Capture the cell that displays the provided text and extract its [x, y] central coordinate. 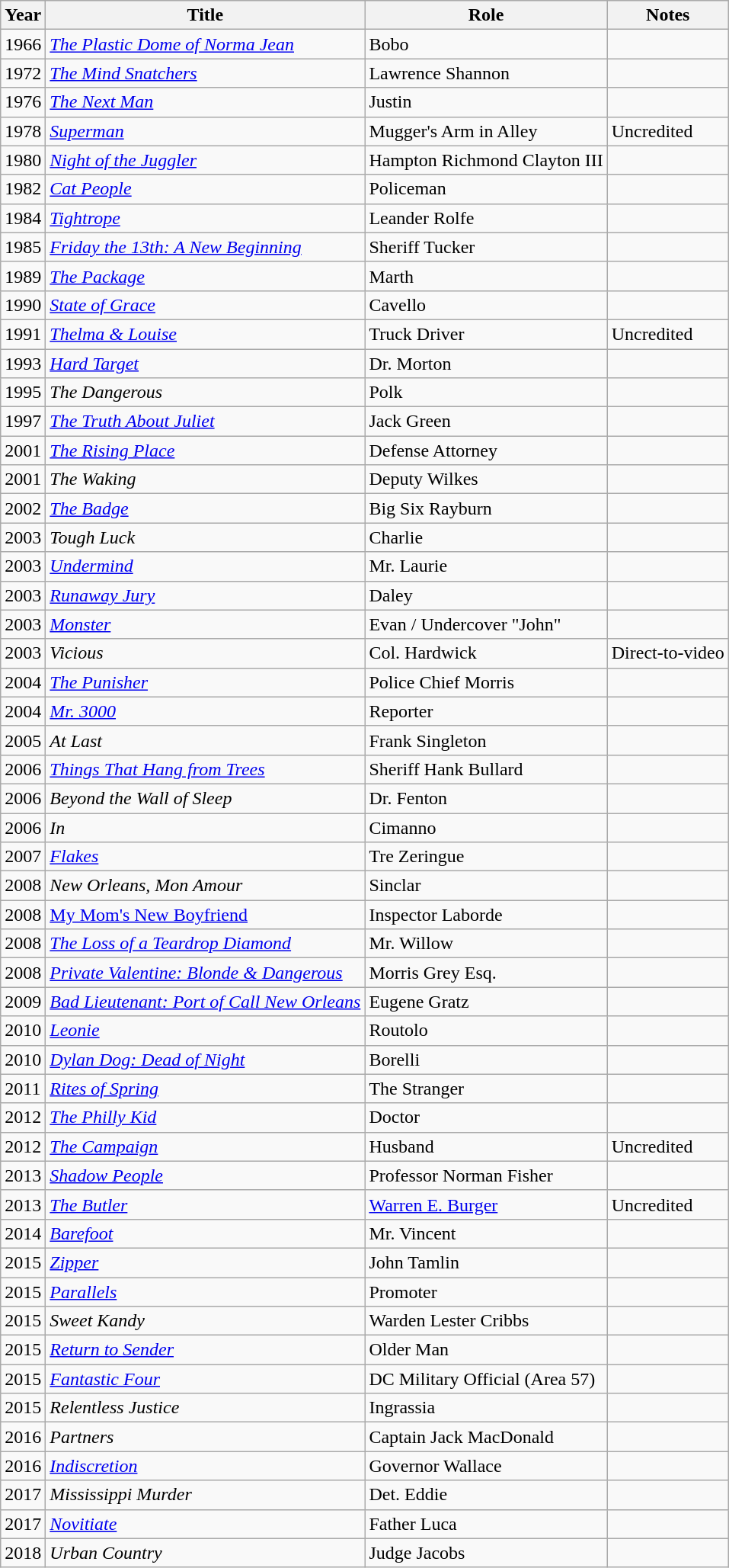
Tre Zeringue [486, 857]
1991 [23, 334]
Shadow People [206, 1175]
Truck Driver [486, 334]
Reporter [486, 711]
2005 [23, 740]
Big Six Rayburn [486, 508]
The Philly Kid [206, 1117]
Father Luca [486, 1524]
Jack Green [486, 422]
Notes [667, 15]
Hampton Richmond Clayton III [486, 160]
Flakes [206, 857]
The Plastic Dome of Norma Jean [206, 44]
The Campaign [206, 1146]
New Orleans, Mon Amour [206, 886]
Evan / Undercover "John" [486, 624]
Judge Jacobs [486, 1553]
Fantastic Four [206, 1379]
Lawrence Shannon [486, 73]
Professor Norman Fisher [486, 1175]
Warden Lester Cribbs [486, 1321]
The Next Man [206, 102]
Friday the 13th: A New Beginning [206, 247]
Marth [486, 276]
Bobo [486, 44]
1989 [23, 276]
1990 [23, 305]
Justin [486, 102]
1997 [23, 422]
Partners [206, 1437]
Charlie [486, 537]
Mississippi Murder [206, 1495]
1978 [23, 131]
Mugger's Arm in Alley [486, 131]
Runaway Jury [206, 595]
My Mom's New Boyfriend [206, 915]
The Waking [206, 479]
The Butler [206, 1204]
Governor Wallace [486, 1466]
Barefoot [206, 1233]
Eugene Gratz [486, 1002]
Det. Eddie [486, 1495]
The Loss of a Teardrop Diamond [206, 944]
Tightrope [206, 218]
Role [486, 15]
Sinclar [486, 886]
2014 [23, 1233]
Warren E. Burger [486, 1204]
Ingrassia [486, 1408]
Polk [486, 393]
At Last [206, 740]
The Badge [206, 508]
Policeman [486, 189]
Title [206, 15]
2009 [23, 1002]
Novitiate [206, 1524]
Cat People [206, 189]
Tough Luck [206, 537]
1995 [23, 393]
1976 [23, 102]
Hard Target [206, 364]
Parallels [206, 1292]
Year [23, 15]
The Rising Place [206, 451]
Col. Hardwick [486, 653]
Dr. Fenton [486, 798]
Mr. Vincent [486, 1233]
Cavello [486, 305]
Morris Grey Esq. [486, 973]
Routolo [486, 1031]
2002 [23, 508]
Sheriff Hank Bullard [486, 769]
Borelli [486, 1060]
Captain Jack MacDonald [486, 1437]
Cimanno [486, 827]
Monster [206, 624]
Defense Attorney [486, 451]
Return to Sender [206, 1350]
Direct-to-video [667, 653]
Leander Rolfe [486, 218]
John Tamlin [486, 1262]
State of Grace [206, 305]
Rites of Spring [206, 1089]
Urban Country [206, 1553]
Inspector Laborde [486, 915]
The Package [206, 276]
Mr. Willow [486, 944]
The Stranger [486, 1089]
Husband [486, 1146]
Private Valentine: Blonde & Dangerous [206, 973]
Older Man [486, 1350]
1984 [23, 218]
Vicious [206, 653]
2011 [23, 1089]
1993 [23, 364]
Sweet Kandy [206, 1321]
Undermind [206, 566]
1972 [23, 73]
1985 [23, 247]
Leonie [206, 1031]
2007 [23, 857]
Dylan Dog: Dead of Night [206, 1060]
Beyond the Wall of Sleep [206, 798]
Dr. Morton [486, 364]
Zipper [206, 1262]
Night of the Juggler [206, 160]
Mr. 3000 [206, 711]
Police Chief Morris [486, 682]
Promoter [486, 1292]
Things That Hang from Trees [206, 769]
Thelma & Louise [206, 334]
Sheriff Tucker [486, 247]
The Punisher [206, 682]
1966 [23, 44]
Deputy Wilkes [486, 479]
Mr. Laurie [486, 566]
The Truth About Juliet [206, 422]
In [206, 827]
DC Military Official (Area 57) [486, 1379]
1980 [23, 160]
Daley [486, 595]
The Mind Snatchers [206, 73]
2018 [23, 1553]
1982 [23, 189]
The Dangerous [206, 393]
Indiscretion [206, 1466]
Frank Singleton [486, 740]
Bad Lieutenant: Port of Call New Orleans [206, 1002]
Doctor [486, 1117]
Superman [206, 131]
Relentless Justice [206, 1408]
